Locate the cell with the specified text and output its (x, y) center coordinate. 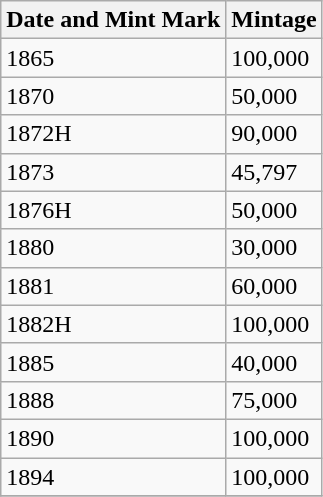
Date and Mint Mark (114, 20)
1865 (114, 58)
45,797 (274, 172)
1880 (114, 248)
75,000 (274, 400)
60,000 (274, 286)
1890 (114, 438)
40,000 (274, 362)
1888 (114, 400)
Mintage (274, 20)
1876H (114, 210)
1885 (114, 362)
1870 (114, 96)
1873 (114, 172)
30,000 (274, 248)
1882H (114, 324)
90,000 (274, 134)
1894 (114, 477)
1872H (114, 134)
1881 (114, 286)
